For the text-containing cell, return its midpoint in [x, y] coordinate format. 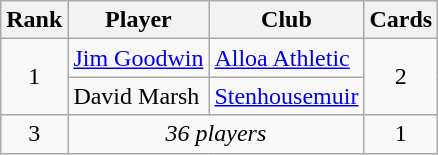
Alloa Athletic [286, 58]
Stenhousemuir [286, 96]
Jim Goodwin [138, 58]
Player [138, 20]
Cards [401, 20]
Club [286, 20]
36 players [216, 134]
Rank [34, 20]
2 [401, 77]
David Marsh [138, 96]
3 [34, 134]
